Scan for the cell matching the given text and deliver its [X, Y] coordinate at center. 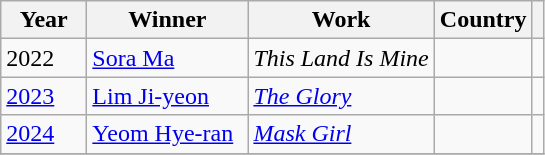
Work [341, 20]
The Glory [341, 96]
Mask Girl [341, 134]
2023 [44, 96]
Sora Ma [168, 58]
This Land Is Mine [341, 58]
Yeom Hye-ran [168, 134]
Lim Ji-yeon [168, 96]
Winner [168, 20]
2022 [44, 58]
2024 [44, 134]
Year [44, 20]
Country [483, 20]
